Provide the [X, Y] coordinate of the cell's center where the given text is located.  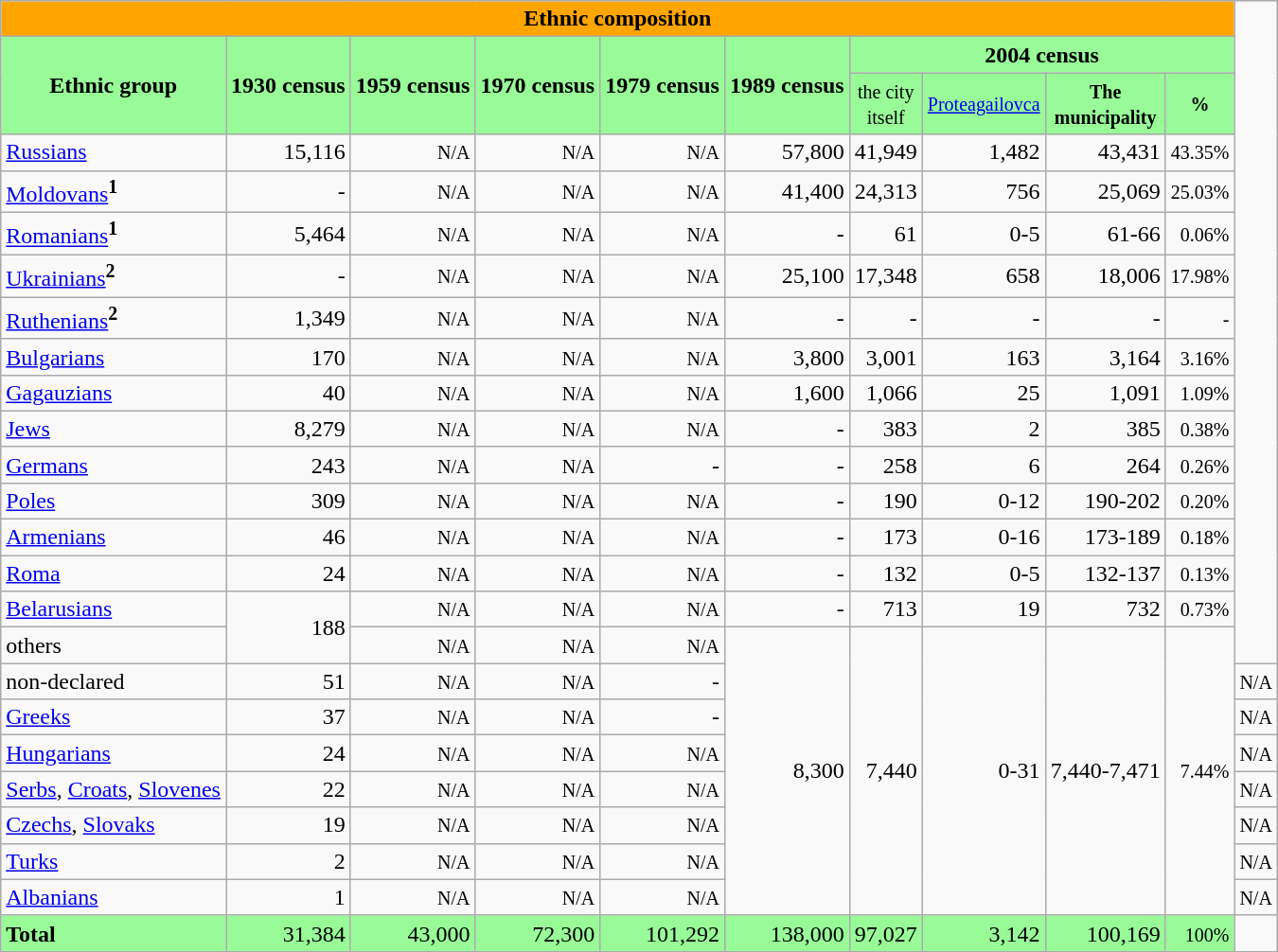
1,091 [1106, 393]
2004 census [1041, 55]
Poles [114, 501]
3,001 [886, 357]
1 [288, 897]
0.20% [1200, 501]
258 [886, 465]
0-31 [984, 771]
Ethnic group [114, 85]
243 [288, 465]
25 [984, 393]
non-declared [114, 681]
Ruthenians2 [114, 318]
732 [1106, 609]
8,300 [787, 771]
1,349 [288, 318]
1.09% [1200, 393]
25,100 [787, 276]
37 [288, 717]
100% [1200, 933]
756 [984, 191]
309 [288, 501]
173-189 [1106, 538]
Russians [114, 152]
1930 census [288, 85]
101,292 [663, 933]
5,464 [288, 235]
0.18% [1200, 538]
43,000 [413, 933]
1959 census [413, 85]
43,431 [1106, 152]
15,116 [288, 152]
1,600 [787, 393]
0-16 [984, 538]
18,006 [1106, 276]
22 [288, 789]
100,169 [1106, 933]
61-66 [1106, 235]
1,066 [886, 393]
57,800 [787, 152]
Proteagailovca [984, 104]
264 [1106, 465]
1,482 [984, 152]
% [1200, 104]
3,142 [984, 933]
132-137 [1106, 573]
658 [984, 276]
0.06% [1200, 235]
Germans [114, 465]
132 [886, 573]
46 [288, 538]
3,164 [1106, 357]
3,800 [787, 357]
173 [886, 538]
0.26% [1200, 465]
Armenians [114, 538]
0.73% [1200, 609]
Bulgarians [114, 357]
7,440-7,471 [1106, 771]
1979 census [663, 85]
Moldovans1 [114, 191]
1970 census [538, 85]
Czechs, Slovaks [114, 825]
Total [114, 933]
24,313 [886, 191]
17.98% [1200, 276]
Hungarians [114, 753]
190-202 [1106, 501]
Belarusians [114, 609]
61 [886, 235]
3.16% [1200, 357]
25.03% [1200, 191]
Ukrainians2 [114, 276]
Greeks [114, 717]
190 [886, 501]
385 [1106, 429]
713 [886, 609]
188 [288, 627]
Roma [114, 573]
Albanians [114, 897]
7.44% [1200, 771]
72,300 [538, 933]
1989 census [787, 85]
Gagauzians [114, 393]
The municipality [1106, 104]
Ethnic composition [617, 19]
40 [288, 393]
163 [984, 357]
Jews [114, 429]
170 [288, 357]
Serbs, Croats, Slovenes [114, 789]
51 [288, 681]
41,949 [886, 152]
138,000 [787, 933]
97,027 [886, 933]
0.38% [1200, 429]
17,348 [886, 276]
8,279 [288, 429]
the city itself [886, 104]
25,069 [1106, 191]
Turks [114, 861]
7,440 [886, 771]
383 [886, 429]
6 [984, 465]
31,384 [288, 933]
41,400 [787, 191]
0.13% [1200, 573]
0-12 [984, 501]
43.35% [1200, 152]
others [114, 645]
Romanians1 [114, 235]
